Locate the cell with the specified text and output its [X, Y] center coordinate. 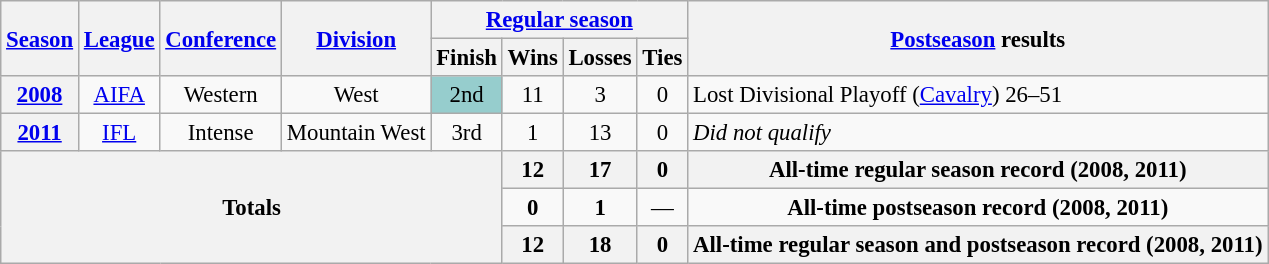
18 [600, 245]
Losses [600, 58]
3rd [466, 133]
2008 [40, 95]
Finish [466, 58]
Western [221, 95]
17 [600, 170]
2011 [40, 133]
Postseason results [978, 38]
Lost Divisional Playoff (Cavalry) 26–51 [978, 95]
3 [600, 95]
All-time regular season and postseason record (2008, 2011) [978, 245]
IFL [118, 133]
Regular season [560, 20]
AIFA [118, 95]
Mountain West [356, 133]
All-time postseason record (2008, 2011) [978, 208]
11 [532, 95]
Division [356, 38]
Did not qualify [978, 133]
— [662, 208]
Wins [532, 58]
League [118, 38]
Totals [252, 208]
13 [600, 133]
All-time regular season record (2008, 2011) [978, 170]
Ties [662, 58]
2nd [466, 95]
West [356, 95]
Season [40, 38]
Conference [221, 38]
Intense [221, 133]
